Pinpoint the cell where the given text exists, returning its [X, Y] midpoint coordinate. 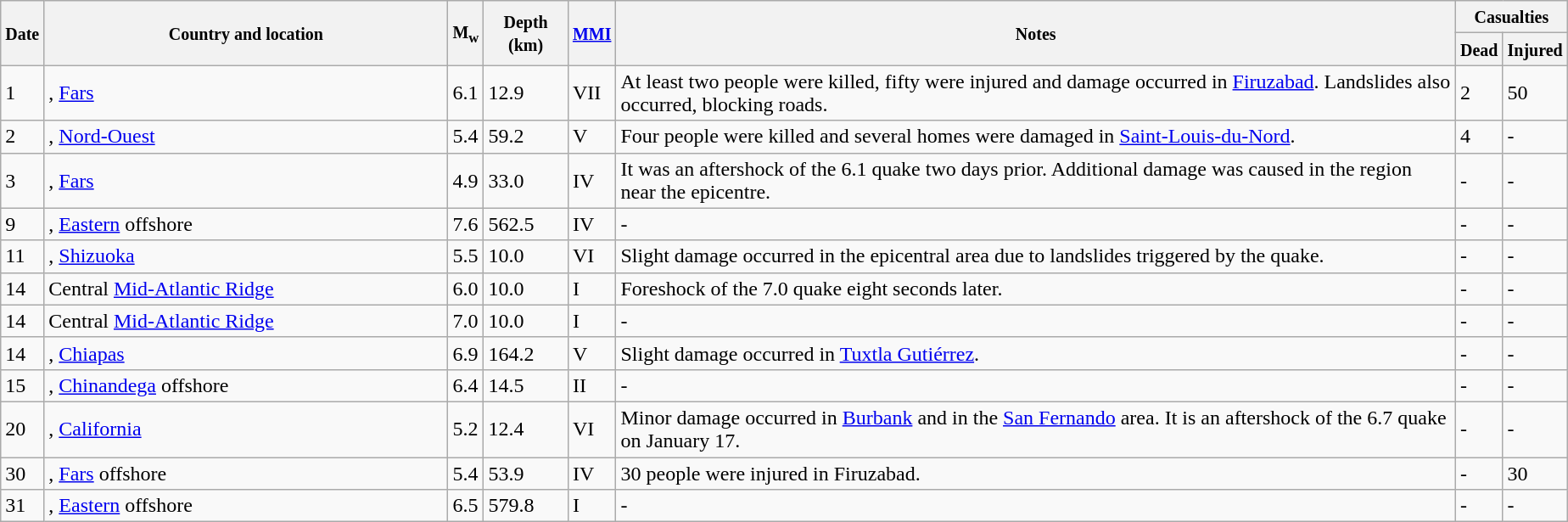
579.8 [526, 506]
7.0 [466, 321]
Minor damage occurred in Burbank and in the San Fernando area. It is an aftershock of the 6.7 quake on January 17. [1036, 429]
, Chinandega offshore [246, 385]
Notes [1036, 33]
6.0 [466, 289]
31 [22, 506]
12.4 [526, 429]
6.1 [466, 93]
6.5 [466, 506]
6.4 [466, 385]
Casualties [1511, 17]
33.0 [526, 180]
164.2 [526, 353]
Date [22, 33]
59.2 [526, 137]
6.9 [466, 353]
4 [1479, 137]
4.9 [466, 180]
7.6 [466, 224]
, Fars offshore [246, 473]
, California [246, 429]
, Shizuoka [246, 256]
Injured [1535, 49]
9 [22, 224]
12.9 [526, 93]
Mw [466, 33]
11 [22, 256]
Country and location [246, 33]
14.5 [526, 385]
Depth (km) [526, 33]
, Chiapas [246, 353]
562.5 [526, 224]
20 [22, 429]
5.2 [466, 429]
Slight damage occurred in Tuxtla Gutiérrez. [1036, 353]
30 people were injured in Firuzabad. [1036, 473]
VII [592, 93]
Dead [1479, 49]
Foreshock of the 7.0 quake eight seconds later. [1036, 289]
1 [22, 93]
5.5 [466, 256]
53.9 [526, 473]
, Nord-Ouest [246, 137]
Slight damage occurred in the epicentral area due to landslides triggered by the quake. [1036, 256]
It was an aftershock of the 6.1 quake two days prior. Additional damage was caused in the region near the epicentre. [1036, 180]
At least two people were killed, fifty were injured and damage occurred in Firuzabad. Landslides also occurred, blocking roads. [1036, 93]
3 [22, 180]
Four people were killed and several homes were damaged in Saint-Louis-du-Nord. [1036, 137]
15 [22, 385]
50 [1535, 93]
II [592, 385]
MMI [592, 33]
